Capture the cell that displays the provided text and extract its [X, Y] central coordinate. 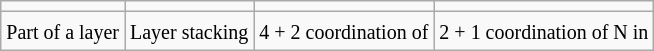
2 + 1 coordination of N in [544, 31]
4 + 2 coordination of [344, 31]
Layer stacking [188, 31]
Part of a layer [63, 31]
